Provide the (x, y) coordinate of the cell's center where the given text is located.  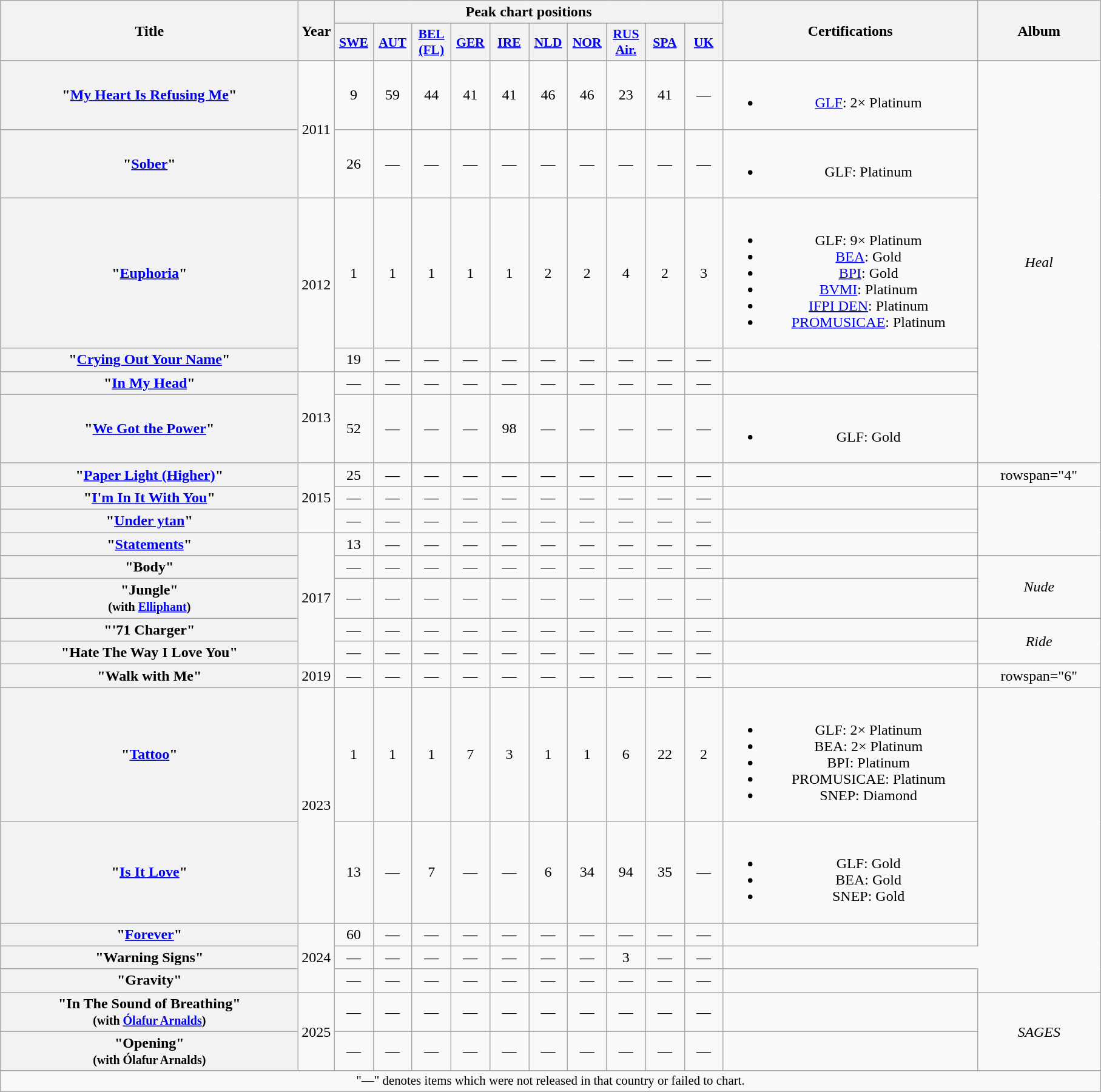
"Sober" (149, 164)
"Walk with Me" (149, 676)
"'71 Charger" (149, 630)
52 (354, 428)
22 (665, 755)
SWE (354, 42)
34 (587, 872)
44 (431, 95)
19 (354, 360)
23 (626, 95)
GLF: GoldBEA: GoldSNEP: Gold (850, 872)
2023 (317, 805)
Heal (1039, 262)
"Gravity" (149, 980)
25 (354, 474)
GLF: 9× PlatinumBEA: GoldBPI: GoldBVMI: PlatinumIFPI DEN: PlatinumPROMUSICAE: Platinum (850, 273)
"Opening"(with Ólafur Arnalds) (149, 1051)
"Tattoo" (149, 755)
98 (509, 428)
Peak chart positions (529, 12)
"Is It Love" (149, 872)
94 (626, 872)
35 (665, 872)
"Forever" (149, 934)
26 (354, 164)
NOR (587, 42)
"—" denotes items which were not released in that country or failed to chart. (551, 1081)
2015 (317, 497)
"Hate The Way I Love You" (149, 653)
2019 (317, 676)
"I'm In It With You" (149, 497)
"Statements" (149, 544)
"In My Head" (149, 383)
AUT (392, 42)
Certifications (850, 30)
4 (626, 273)
GLF: 2× Platinum (850, 95)
2024 (317, 957)
Year (317, 30)
NLD (548, 42)
2012 (317, 285)
2025 (317, 1031)
"Body" (149, 567)
Nude (1039, 587)
RUSAir. (626, 42)
"Euphoria" (149, 273)
rowspan="4" (1039, 474)
Album (1039, 30)
GER (470, 42)
SAGES (1039, 1031)
"Under ytan" (149, 521)
9 (354, 95)
59 (392, 95)
SPA (665, 42)
GLF: 2× PlatinumBEA: 2× PlatinumBPI: PlatinumPROMUSICAE: PlatinumSNEP: Diamond (850, 755)
"My Heart Is Refusing Me" (149, 95)
IRE (509, 42)
rowspan="6" (1039, 676)
UK (704, 42)
GLF: Platinum (850, 164)
Title (149, 30)
2017 (317, 598)
"Paper Light (Higher)" (149, 474)
"We Got the Power" (149, 428)
2013 (317, 417)
"Crying Out Your Name" (149, 360)
"In The Sound of Breathing"(with Ólafur Arnalds) (149, 1012)
60 (354, 934)
Ride (1039, 641)
GLF: Gold (850, 428)
BEL(FL) (431, 42)
2011 (317, 129)
"Warning Signs" (149, 957)
"Jungle"(with Elliphant) (149, 598)
